Detect which cell encompasses the target text, then output its [x, y] center coordinate. 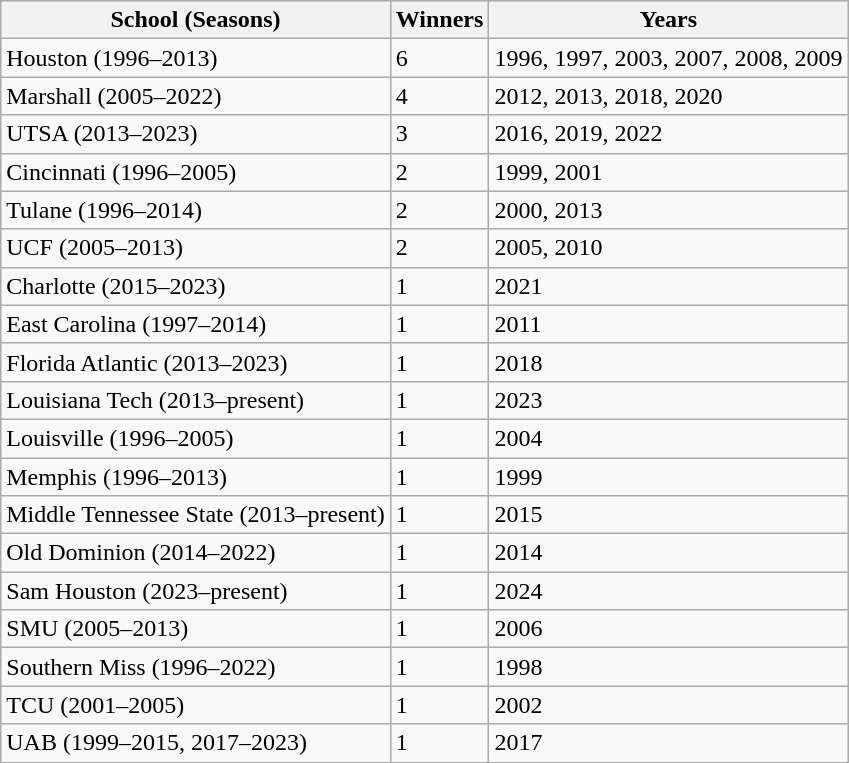
2004 [668, 438]
Memphis (1996–2013) [196, 477]
2002 [668, 705]
2011 [668, 324]
Marshall (2005–2022) [196, 96]
Cincinnati (1996–2005) [196, 172]
2017 [668, 743]
1999, 2001 [668, 172]
2000, 2013 [668, 210]
Southern Miss (1996–2022) [196, 667]
2024 [668, 591]
UTSA (2013–2023) [196, 134]
Florida Atlantic (2013–2023) [196, 362]
TCU (2001–2005) [196, 705]
East Carolina (1997–2014) [196, 324]
2005, 2010 [668, 248]
2006 [668, 629]
2023 [668, 400]
Winners [440, 20]
Old Dominion (2014–2022) [196, 553]
Houston (1996–2013) [196, 58]
Louisville (1996–2005) [196, 438]
1996, 1997, 2003, 2007, 2008, 2009 [668, 58]
UAB (1999–2015, 2017–2023) [196, 743]
4 [440, 96]
6 [440, 58]
Sam Houston (2023–present) [196, 591]
Louisiana Tech (2013–present) [196, 400]
Tulane (1996–2014) [196, 210]
Charlotte (2015–2023) [196, 286]
School (Seasons) [196, 20]
2015 [668, 515]
UCF (2005–2013) [196, 248]
SMU (2005–2013) [196, 629]
2016, 2019, 2022 [668, 134]
2012, 2013, 2018, 2020 [668, 96]
Years [668, 20]
2021 [668, 286]
1999 [668, 477]
3 [440, 134]
2014 [668, 553]
Middle Tennessee State (2013–present) [196, 515]
1998 [668, 667]
2018 [668, 362]
